Extract the (X, Y) coordinate from the center of the cell holding the provided text.  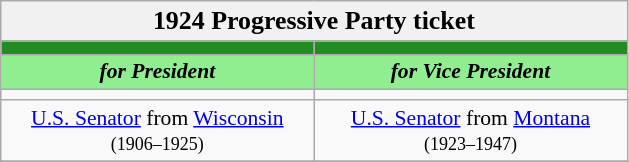
U.S. Senator from Montana(1923–1947) (470, 130)
U.S. Senator from Wisconsin(1906–1925) (158, 130)
1924 Progressive Party ticket (314, 21)
for Vice President (470, 72)
for President (158, 72)
